Capture the cell that displays the provided text and extract its [X, Y] central coordinate. 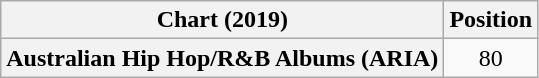
Position [491, 20]
Chart (2019) [222, 20]
80 [491, 58]
Australian Hip Hop/R&B Albums (ARIA) [222, 58]
